From the cell containing the given text, extract its center point as [x, y] coordinate. 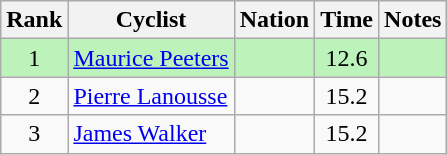
Rank [34, 20]
3 [34, 134]
Maurice Peeters [151, 58]
Cyclist [151, 20]
Time [347, 20]
James Walker [151, 134]
Pierre Lanousse [151, 96]
Nation [274, 20]
2 [34, 96]
1 [34, 58]
12.6 [347, 58]
Notes [413, 20]
